Search for the cell housing the specified text and yield its (x, y) center coordinate. 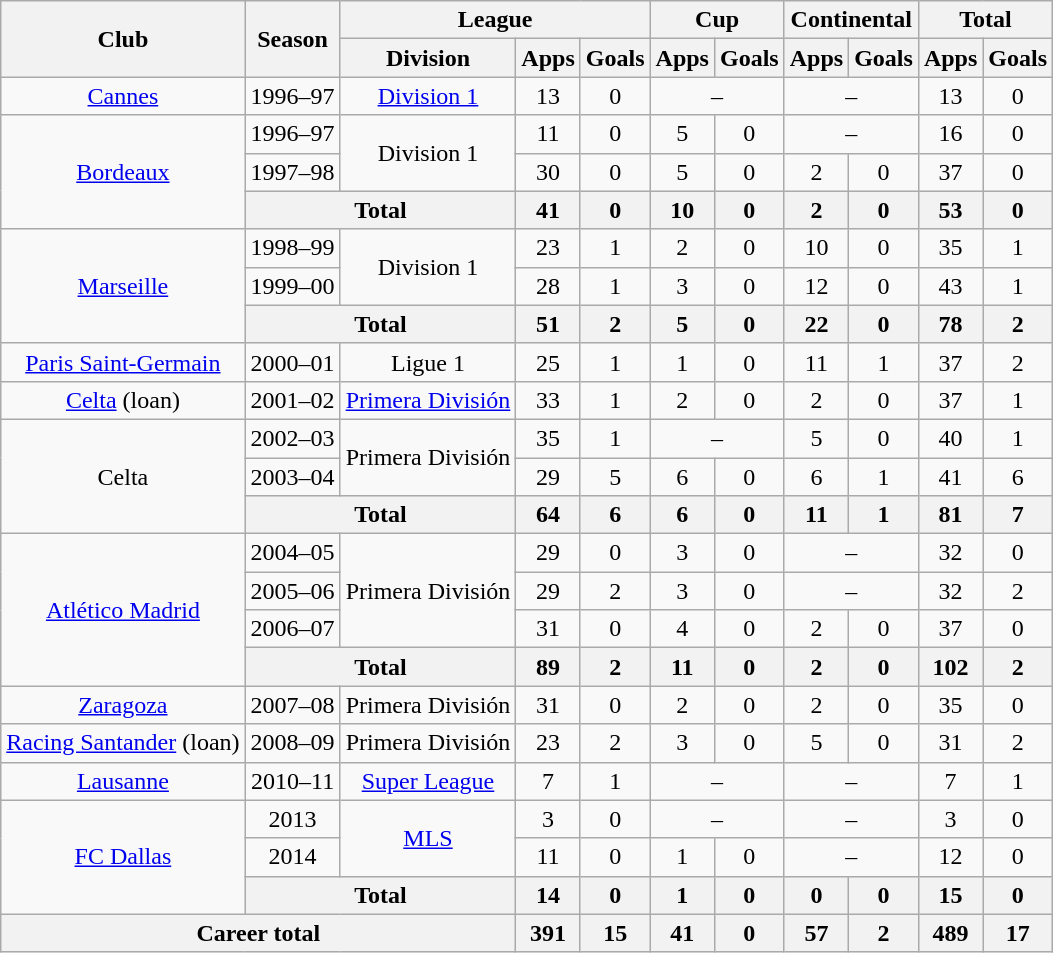
89 (548, 667)
14 (548, 895)
16 (950, 134)
League (495, 20)
Club (123, 39)
2013 (292, 819)
Super League (428, 781)
57 (816, 933)
81 (950, 515)
Zaragoza (123, 705)
Continental (851, 20)
Racing Santander (loan) (123, 743)
40 (950, 438)
Celta (loan) (123, 400)
4 (682, 629)
30 (548, 172)
2005–06 (292, 591)
Bordeaux (123, 172)
Celta (123, 476)
102 (950, 667)
Season (292, 39)
2008–09 (292, 743)
17 (1018, 933)
489 (950, 933)
43 (950, 286)
25 (548, 362)
2006–07 (292, 629)
Division (428, 58)
MLS (428, 838)
2004–05 (292, 553)
Lausanne (123, 781)
2002–03 (292, 438)
2014 (292, 857)
Cup (717, 20)
78 (950, 324)
28 (548, 286)
2001–02 (292, 400)
2010–11 (292, 781)
53 (950, 210)
FC Dallas (123, 857)
64 (548, 515)
1999–00 (292, 286)
22 (816, 324)
33 (548, 400)
1998–99 (292, 248)
2007–08 (292, 705)
Paris Saint-Germain (123, 362)
2003–04 (292, 477)
2000–01 (292, 362)
Marseille (123, 286)
51 (548, 324)
Ligue 1 (428, 362)
Atlético Madrid (123, 610)
1997–98 (292, 172)
Career total (258, 933)
Cannes (123, 96)
391 (548, 933)
